For the text-containing cell, return its midpoint in [X, Y] coordinate format. 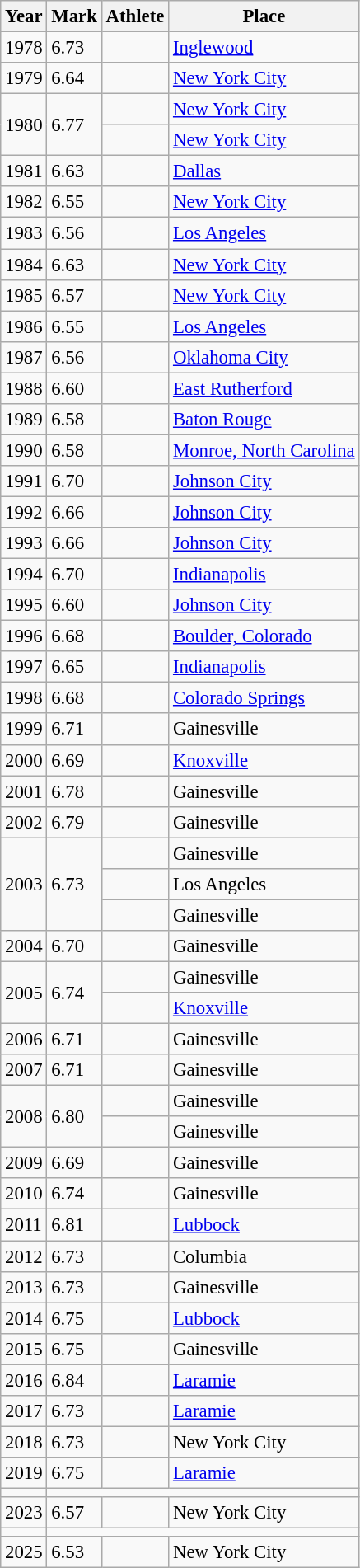
2001 [24, 791]
2008 [24, 1116]
1987 [24, 357]
2025 [24, 1552]
2000 [24, 760]
2010 [24, 1195]
2013 [24, 1287]
Place [264, 16]
1998 [24, 698]
1984 [24, 265]
Columbia [264, 1256]
6.80 [74, 1116]
Boulder, Colorado [264, 636]
1988 [24, 388]
6.64 [74, 78]
1994 [24, 575]
2018 [24, 1442]
2009 [24, 1163]
2017 [24, 1411]
2015 [24, 1349]
2006 [24, 1040]
1991 [24, 481]
1999 [24, 730]
1995 [24, 605]
Year [24, 16]
1985 [24, 295]
2023 [24, 1513]
2014 [24, 1318]
Monroe, North Carolina [264, 450]
Baton Rouge [264, 420]
6.65 [74, 667]
Mark [74, 16]
1997 [24, 667]
1992 [24, 512]
2016 [24, 1380]
1978 [24, 48]
1996 [24, 636]
1986 [24, 326]
1993 [24, 543]
2011 [24, 1225]
Dallas [264, 171]
2012 [24, 1256]
6.84 [74, 1380]
1980 [24, 125]
6.81 [74, 1225]
2005 [24, 993]
6.53 [74, 1552]
2003 [24, 884]
1982 [24, 202]
Athlete [135, 16]
2007 [24, 1070]
1990 [24, 450]
2004 [24, 946]
2019 [24, 1473]
1983 [24, 233]
6.77 [74, 125]
Colorado Springs [264, 698]
1981 [24, 171]
1979 [24, 78]
1989 [24, 420]
East Rutherford [264, 388]
6.78 [74, 791]
2002 [24, 822]
6.79 [74, 822]
Inglewood [264, 48]
Oklahoma City [264, 357]
